Scan for the cell matching the given text and deliver its [X, Y] coordinate at center. 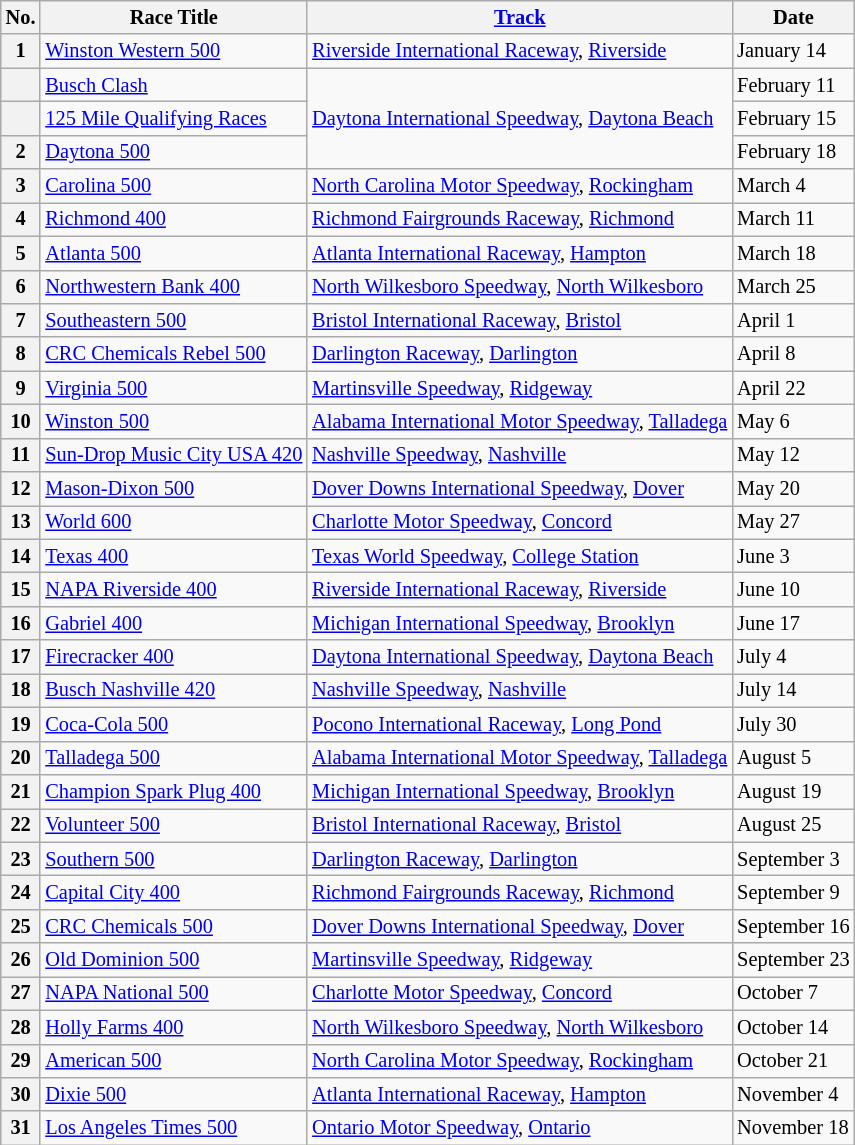
March 18 [793, 253]
Winston Western 500 [174, 51]
May 12 [793, 455]
Busch Nashville 420 [174, 690]
February 11 [793, 85]
Winston 500 [174, 421]
13 [21, 522]
8 [21, 354]
October 7 [793, 993]
October 14 [793, 1027]
29 [21, 1061]
Dixie 500 [174, 1094]
August 5 [793, 758]
18 [21, 690]
Atlanta 500 [174, 253]
May 6 [793, 421]
September 9 [793, 892]
April 8 [793, 354]
Sun-Drop Music City USA 420 [174, 455]
June 3 [793, 556]
February 15 [793, 118]
5 [21, 253]
24 [21, 892]
July 30 [793, 724]
March 25 [793, 287]
Champion Spark Plug 400 [174, 791]
May 20 [793, 489]
25 [21, 926]
Northwestern Bank 400 [174, 287]
2 [21, 152]
NAPA National 500 [174, 993]
Date [793, 17]
World 600 [174, 522]
Gabriel 400 [174, 623]
23 [21, 859]
No. [21, 17]
1 [21, 51]
Southern 500 [174, 859]
Texas World Speedway, College Station [520, 556]
November 4 [793, 1094]
September 23 [793, 960]
Southeastern 500 [174, 320]
July 4 [793, 657]
Old Dominion 500 [174, 960]
July 14 [793, 690]
22 [21, 825]
31 [21, 1128]
April 22 [793, 388]
3 [21, 186]
September 3 [793, 859]
September 16 [793, 926]
June 10 [793, 589]
26 [21, 960]
NAPA Riverside 400 [174, 589]
CRC Chemicals 500 [174, 926]
7 [21, 320]
14 [21, 556]
August 25 [793, 825]
November 18 [793, 1128]
28 [21, 1027]
Carolina 500 [174, 186]
Coca-Cola 500 [174, 724]
June 17 [793, 623]
Daytona 500 [174, 152]
16 [21, 623]
9 [21, 388]
January 14 [793, 51]
American 500 [174, 1061]
10 [21, 421]
125 Mile Qualifying Races [174, 118]
March 11 [793, 219]
April 1 [793, 320]
4 [21, 219]
20 [21, 758]
Capital City 400 [174, 892]
Texas 400 [174, 556]
17 [21, 657]
27 [21, 993]
12 [21, 489]
Virginia 500 [174, 388]
19 [21, 724]
15 [21, 589]
21 [21, 791]
Richmond 400 [174, 219]
Talladega 500 [174, 758]
Race Title [174, 17]
30 [21, 1094]
February 18 [793, 152]
May 27 [793, 522]
Firecracker 400 [174, 657]
Los Angeles Times 500 [174, 1128]
Ontario Motor Speedway, Ontario [520, 1128]
Holly Farms 400 [174, 1027]
Volunteer 500 [174, 825]
Track [520, 17]
Mason-Dixon 500 [174, 489]
6 [21, 287]
11 [21, 455]
August 19 [793, 791]
CRC Chemicals Rebel 500 [174, 354]
Busch Clash [174, 85]
October 21 [793, 1061]
March 4 [793, 186]
Pocono International Raceway, Long Pond [520, 724]
